From the cell containing the given text, extract its center point as [x, y] coordinate. 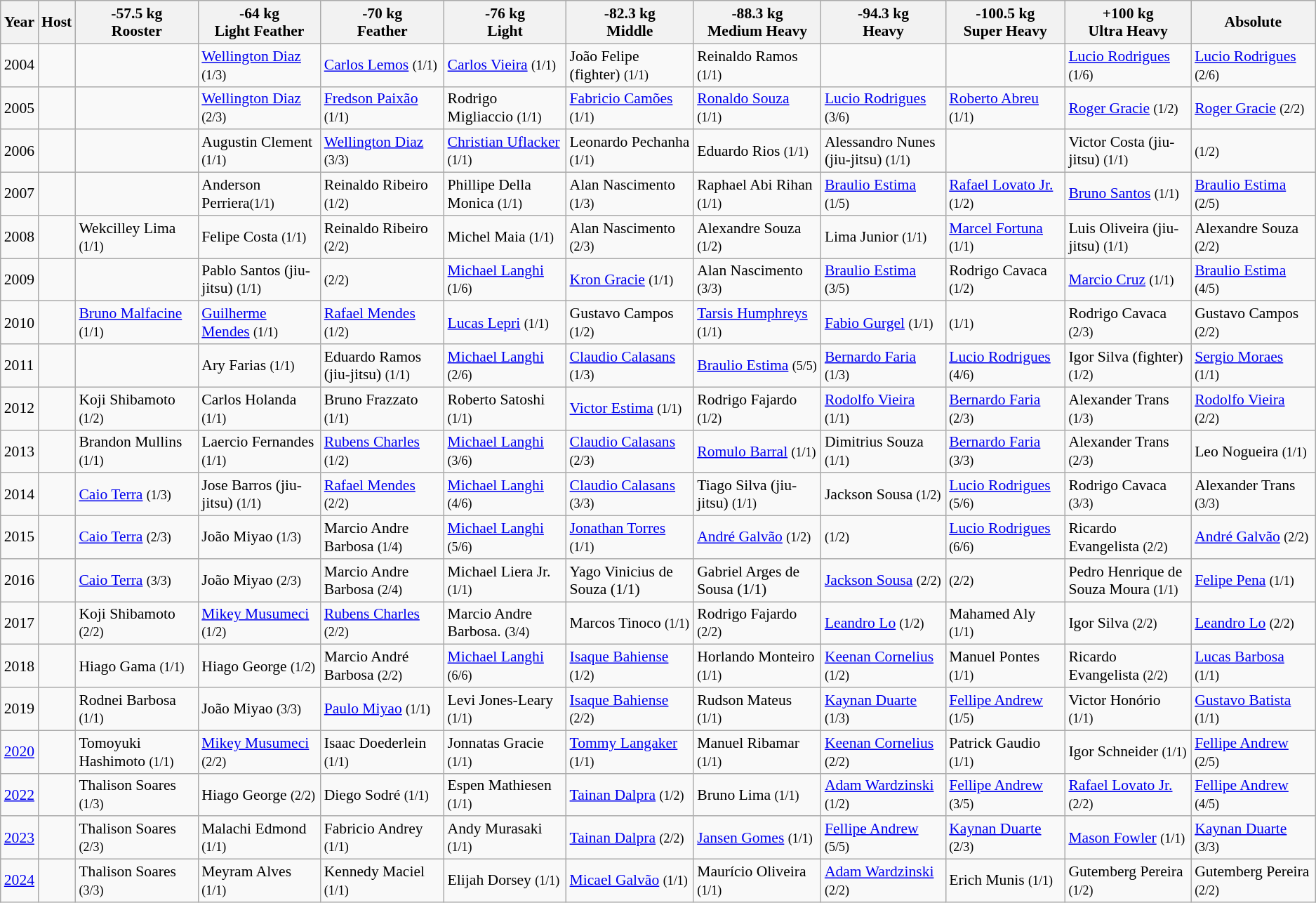
Isaac Doederlein (1/1) [383, 751]
Diego Sodré (1/1) [383, 795]
Patrick Gaudio (1/1) [1005, 751]
Felipe Pena (1/1) [1254, 580]
Lucio Rodrigues (1/6) [1128, 65]
Brandon Mullins (1/1) [136, 451]
Eduardo Ramos (jiu-jitsu) (1/1) [383, 365]
Gustavo Campos (2/2) [1254, 323]
Igor Schneider (1/1) [1128, 751]
Caio Terra (1/3) [136, 494]
Gustavo Batista (1/1) [1254, 709]
Lucio Rodrigues (6/6) [1005, 538]
Michel Maia (1/1) [505, 237]
Gabriel Arges de Sousa (1/1) [757, 580]
Raphael Abi Rihan (1/1) [757, 194]
Rodnei Barbosa (1/1) [136, 709]
2019 [20, 709]
Year [20, 22]
Augustin Clement (1/1) [259, 152]
Rafael Mendes (2/2) [383, 494]
Alexandre Souza (2/2) [1254, 237]
Fellipe Andrew (5/5) [883, 838]
Marcel Fortuna (1/1) [1005, 237]
Paulo Miyao (1/1) [383, 709]
Alan Nascimento (1/3) [630, 194]
Fellipe Andrew (3/5) [1005, 795]
Marcio Andre Barbosa (1/4) [383, 538]
2024 [20, 881]
Braulio Estima (5/5) [757, 365]
Michael Langhi (5/6) [505, 538]
Bernardo Faria (2/3) [1005, 409]
Wellington Diaz (2/3) [259, 108]
2011 [20, 365]
Yago Vinicius de Souza (1/1) [630, 580]
Espen Mathiesen (1/1) [505, 795]
Adam Wardzinski (2/2) [883, 881]
Rodrigo Cavaca (3/3) [1128, 494]
-82.3 kgMiddle [630, 22]
-70 kgFeather [383, 22]
Horlando Monteiro (1/1) [757, 666]
2007 [20, 194]
Lucas Barbosa (1/1) [1254, 666]
Alexander Trans (2/3) [1128, 451]
Tainan Dalpra (1/2) [630, 795]
Rodrigo Cavaca (2/3) [1128, 323]
Victor Estima (1/1) [630, 409]
Caio Terra (3/3) [136, 580]
2022 [20, 795]
Alan Nascimento (2/3) [630, 237]
Rodrigo Cavaca (1/2) [1005, 279]
-57.5 kgRooster [136, 22]
Gutemberg Pereira (1/2) [1128, 881]
2004 [20, 65]
Victor Honório (1/1) [1128, 709]
Leandro Lo (2/2) [1254, 624]
Roger Gracie (2/2) [1254, 108]
Sergio Moraes (1/1) [1254, 365]
Bernardo Faria (3/3) [1005, 451]
Tomoyuki Hashimoto (1/1) [136, 751]
Roberto Abreu (1/1) [1005, 108]
Elijah Dorsey (1/1) [505, 881]
Rodrigo Fajardo (2/2) [757, 624]
Levi Jones-Leary (1/1) [505, 709]
João Miyao (2/3) [259, 580]
Roger Gracie (1/2) [1128, 108]
2018 [20, 666]
Fredson Paixão (1/1) [383, 108]
Michael Langhi (4/6) [505, 494]
Christian Uflacker (1/1) [505, 152]
Keenan Cornelius (1/2) [883, 666]
Keenan Cornelius (2/2) [883, 751]
Host [56, 22]
Lucio Rodrigues (3/6) [883, 108]
Koji Shibamoto (2/2) [136, 624]
Bruno Malfacine (1/1) [136, 323]
Claudio Calasans (2/3) [630, 451]
Lucio Rodrigues (5/6) [1005, 494]
Jonathan Torres (1/1) [630, 538]
Felipe Costa (1/1) [259, 237]
Guilherme Mendes (1/1) [259, 323]
Malachi Edmond (1/1) [259, 838]
Kron Gracie (1/1) [630, 279]
Hiago George (1/2) [259, 666]
Leandro Lo (1/2) [883, 624]
André Galvão (2/2) [1254, 538]
Leo Nogueira (1/1) [1254, 451]
Caio Terra (2/3) [136, 538]
2009 [20, 279]
Rodolfo Vieira (1/1) [883, 409]
-94.3 kgHeavy [883, 22]
Claudio Calasans (3/3) [630, 494]
Mason Fowler (1/1) [1128, 838]
Mikey Musumeci (1/2) [259, 624]
Bruno Frazzato (1/1) [383, 409]
2016 [20, 580]
Rodrigo Fajardo (1/2) [757, 409]
Koji Shibamoto (1/2) [136, 409]
Hiago George (2/2) [259, 795]
Gustavo Campos (1/2) [630, 323]
2005 [20, 108]
Mikey Musumeci (2/2) [259, 751]
Michael Langhi (3/6) [505, 451]
Rafael Mendes (1/2) [383, 323]
2023 [20, 838]
Reinaldo Ramos (1/1) [757, 65]
Alessandro Nunes (jiu-jitsu) (1/1) [883, 152]
Mahamed Aly (1/1) [1005, 624]
Michael Langhi (6/6) [505, 666]
Isaque Bahiense (1/2) [630, 666]
Fabricio Camões (1/1) [630, 108]
Andy Murasaki (1/1) [505, 838]
Michael Liera Jr. (1/1) [505, 580]
Rubens Charles (2/2) [383, 624]
Tommy Langaker (1/1) [630, 751]
Alan Nascimento (3/3) [757, 279]
Romulo Barral (1/1) [757, 451]
Erich Munis (1/1) [1005, 881]
Hiago Gama (1/1) [136, 666]
-100.5 kgSuper Heavy [1005, 22]
2010 [20, 323]
Tiago Silva (jiu-jitsu) (1/1) [757, 494]
Marcos Tinoco (1/1) [630, 624]
Bruno Santos (1/1) [1128, 194]
Alexander Trans (1/3) [1128, 409]
Lucas Lepri (1/1) [505, 323]
Rafael Lovato Jr. (1/2) [1005, 194]
Absolute [1254, 22]
Jackson Sousa (2/2) [883, 580]
Jansen Gomes (1/1) [757, 838]
Bruno Lima (1/1) [757, 795]
Carlos Vieira (1/1) [505, 65]
Manuel Pontes (1/1) [1005, 666]
Braulio Estima (4/5) [1254, 279]
Fellipe Andrew (2/5) [1254, 751]
-76 kgLight [505, 22]
2014 [20, 494]
Claudio Calasans (1/3) [630, 365]
Rudson Mateus (1/1) [757, 709]
Kaynan Duarte (3/3) [1254, 838]
+100 kgUltra Heavy [1128, 22]
Lucio Rodrigues (2/6) [1254, 65]
Micael Galvão (1/1) [630, 881]
Luis Oliveira (jiu-jitsu) (1/1) [1128, 237]
Phillipe Della Monica (1/1) [505, 194]
Ronaldo Souza (1/1) [757, 108]
Lucio Rodrigues (4/6) [1005, 365]
Marcio Andre Barbosa. (3/4) [505, 624]
Jonnatas Gracie (1/1) [505, 751]
Carlos Holanda (1/1) [259, 409]
Wellington Diaz (3/3) [383, 152]
2015 [20, 538]
Adam Wardzinski (1/2) [883, 795]
Marcio André Barbosa (2/2) [383, 666]
Thalison Soares (2/3) [136, 838]
Laercio Fernandes (1/1) [259, 451]
João Miyao (1/3) [259, 538]
Meyram Alves (1/1) [259, 881]
Jackson Sousa (1/2) [883, 494]
Braulio Estima (1/5) [883, 194]
Ary Farias (1/1) [259, 365]
Reinaldo Ribeiro (2/2) [383, 237]
Reinaldo Ribeiro (1/2) [383, 194]
Tarsis Humphreys (1/1) [757, 323]
Thalison Soares (1/3) [136, 795]
João Miyao (3/3) [259, 709]
André Galvão (1/2) [757, 538]
2006 [20, 152]
Marcio Cruz (1/1) [1128, 279]
2013 [20, 451]
-88.3 kgMedium Heavy [757, 22]
Michael Langhi (2/6) [505, 365]
Tainan Dalpra (2/2) [630, 838]
Isaque Bahiense (2/2) [630, 709]
Jose Barros (jiu-jitsu) (1/1) [259, 494]
Victor Costa (jiu-jitsu) (1/1) [1128, 152]
Maurício Oliveira (1/1) [757, 881]
Rodolfo Vieira (2/2) [1254, 409]
Gutemberg Pereira (2/2) [1254, 881]
Alexandre Souza (1/2) [757, 237]
Roberto Satoshi (1/1) [505, 409]
Fabio Gurgel (1/1) [883, 323]
Alexander Trans (3/3) [1254, 494]
Thalison Soares (3/3) [136, 881]
Kaynan Duarte (1/3) [883, 709]
Rodrigo Migliaccio (1/1) [505, 108]
Igor Silva (2/2) [1128, 624]
Kennedy Maciel (1/1) [383, 881]
Marcio Andre Barbosa (2/4) [383, 580]
Wellington Diaz (1/3) [259, 65]
2017 [20, 624]
Lima Junior (1/1) [883, 237]
Rafael Lovato Jr.(2/2) [1128, 795]
2012 [20, 409]
Wekcilley Lima (1/1) [136, 237]
(1/1) [1005, 323]
Carlos Lemos (1/1) [383, 65]
Braulio Estima (3/5) [883, 279]
Anderson Perriera(1/1) [259, 194]
Braulio Estima (2/5) [1254, 194]
Leonardo Pechanha (1/1) [630, 152]
Igor Silva (fighter) (1/2) [1128, 365]
Rubens Charles (1/2) [383, 451]
Pablo Santos (jiu-jitsu) (1/1) [259, 279]
Dimitrius Souza (1/1) [883, 451]
Bernardo Faria (1/3) [883, 365]
Michael Langhi (1/6) [505, 279]
-64 kgLight Feather [259, 22]
2008 [20, 237]
Pedro Henrique de Souza Moura (1/1) [1128, 580]
Manuel Ribamar (1/1) [757, 751]
Eduardo Rios (1/1) [757, 152]
Kaynan Duarte (2/3) [1005, 838]
2020 [20, 751]
Fellipe Andrew (4/5) [1254, 795]
Fellipe Andrew (1/5) [1005, 709]
Fabricio Andrey (1/1) [383, 838]
João Felipe (fighter) (1/1) [630, 65]
